For the text-containing cell, return its midpoint in [X, Y] coordinate format. 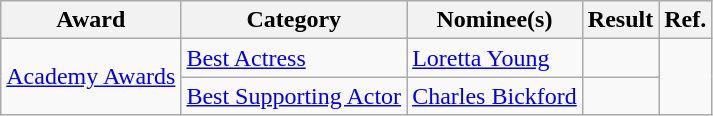
Ref. [686, 20]
Academy Awards [91, 77]
Award [91, 20]
Loretta Young [495, 58]
Category [294, 20]
Nominee(s) [495, 20]
Result [620, 20]
Best Actress [294, 58]
Charles Bickford [495, 96]
Best Supporting Actor [294, 96]
